Provide the [x, y] coordinate of the cell's center where the given text is located.  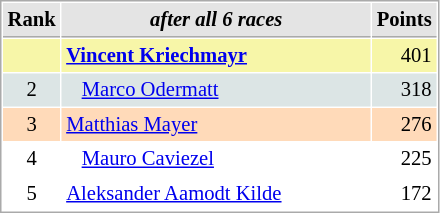
2 [32, 90]
318 [404, 90]
Matthias Mayer [216, 124]
4 [32, 158]
Aleksander Aamodt Kilde [216, 194]
Rank [32, 20]
276 [404, 124]
Mauro Caviezel [216, 158]
5 [32, 194]
172 [404, 194]
401 [404, 56]
225 [404, 158]
Vincent Kriechmayr [216, 56]
3 [32, 124]
after all 6 races [216, 20]
Marco Odermatt [216, 90]
Points [404, 20]
